Output the [x, y] coordinate of the center of the cell containing the given text.  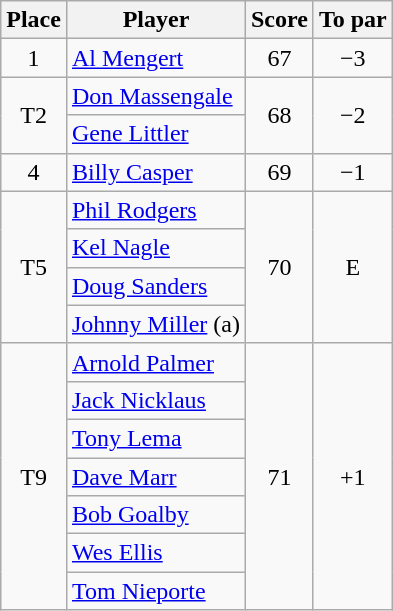
To par [352, 20]
Doug Sanders [156, 286]
Tom Nieporte [156, 591]
Billy Casper [156, 172]
Dave Marr [156, 477]
T9 [34, 476]
Player [156, 20]
68 [279, 115]
Tony Lema [156, 438]
−3 [352, 58]
Bob Goalby [156, 515]
Al Mengert [156, 58]
Jack Nicklaus [156, 400]
Phil Rodgers [156, 210]
Wes Ellis [156, 553]
Arnold Palmer [156, 362]
+1 [352, 476]
T2 [34, 115]
67 [279, 58]
69 [279, 172]
4 [34, 172]
71 [279, 476]
Kel Nagle [156, 248]
Don Massengale [156, 96]
70 [279, 267]
T5 [34, 267]
Johnny Miller (a) [156, 324]
E [352, 267]
Place [34, 20]
−2 [352, 115]
1 [34, 58]
Score [279, 20]
Gene Littler [156, 134]
−1 [352, 172]
